Output the (x, y) coordinate of the center of the cell containing the given text.  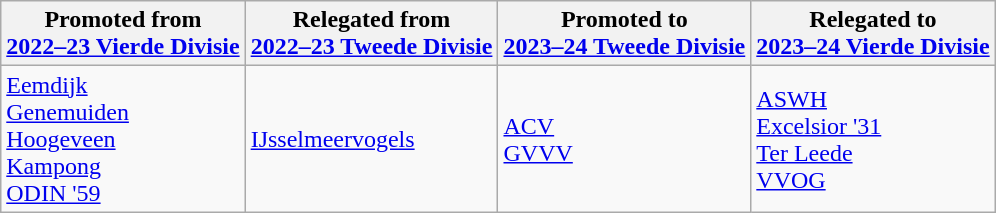
ASWHExcelsior '31Ter LeedeVVOG (873, 139)
ACVGVVV (624, 139)
Promoted from2022–23 Vierde Divisie (123, 34)
IJsselmeervogels (372, 139)
Relegated to2023–24 Vierde Divisie (873, 34)
Relegated from2022–23 Tweede Divisie (372, 34)
Promoted to2023–24 Tweede Divisie (624, 34)
EemdijkGenemuidenHoogeveenKampongODIN '59 (123, 139)
